From the cell containing the given text, extract its center point as (x, y) coordinate. 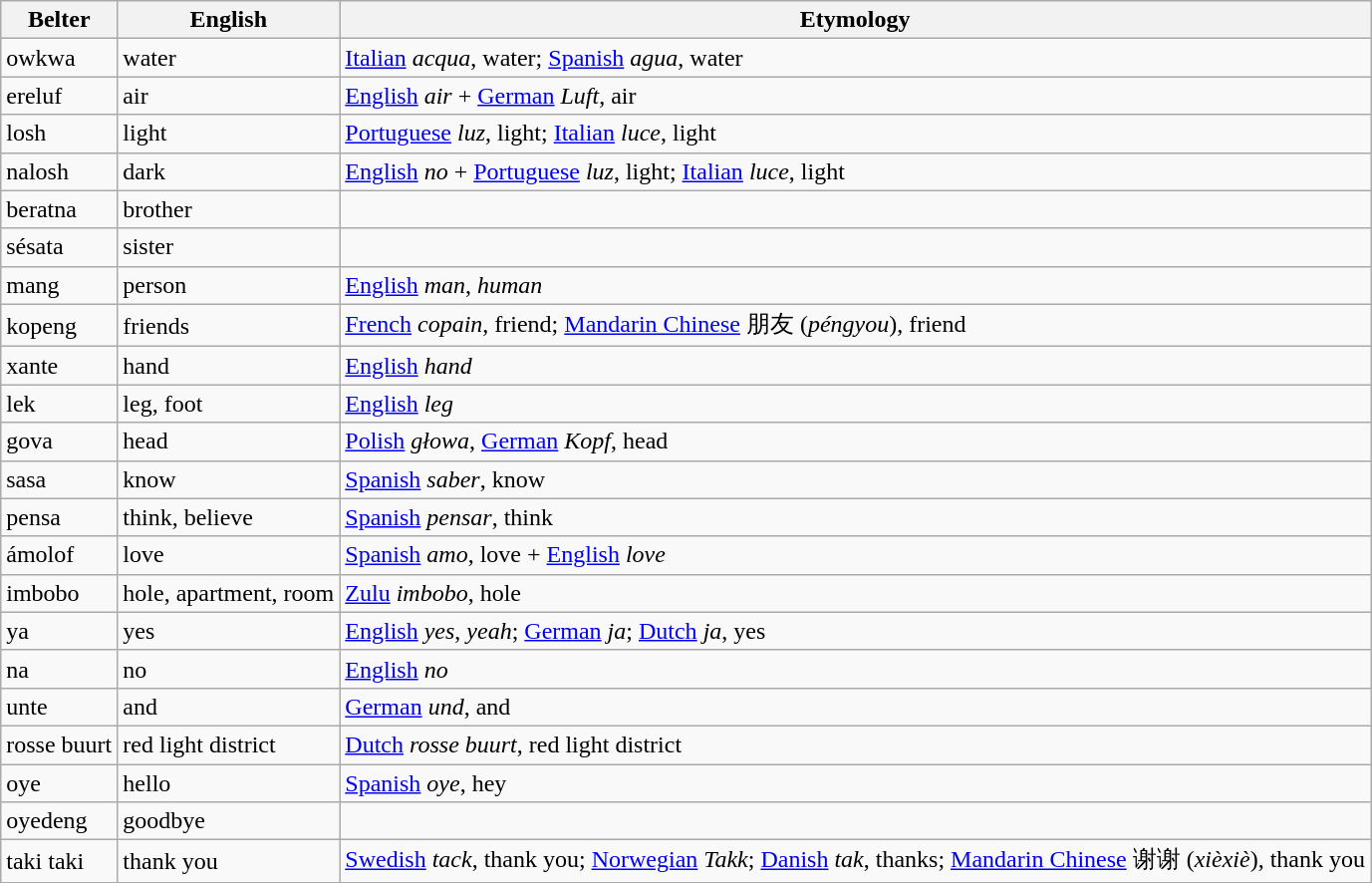
Spanish oye, hey (855, 782)
English yes, yeah; German ja; Dutch ja, yes (855, 631)
mang (60, 285)
English no (855, 669)
no (229, 669)
think, believe (229, 517)
person (229, 285)
beratna (60, 209)
know (229, 479)
Italian acqua, water; Spanish agua, water (855, 58)
Polish głowa, German Kopf, head (855, 441)
German und, and (855, 707)
Etymology (855, 20)
Dutch rosse buurt, red light district (855, 744)
goodbye (229, 821)
oyedeng (60, 821)
Belter (60, 20)
hand (229, 366)
dark (229, 171)
water (229, 58)
thank you (229, 861)
unte (60, 707)
English leg (855, 404)
Spanish pensar, think (855, 517)
lek (60, 404)
Zulu imbobo, hole (855, 593)
xante (60, 366)
hello (229, 782)
French copain, friend; Mandarin Chinese 朋友 (péngyou), friend (855, 325)
ereluf (60, 96)
oye (60, 782)
taki taki (60, 861)
English air + German Luft, air (855, 96)
Portuguese luz, light; Italian luce, light (855, 134)
air (229, 96)
hole, apartment, room (229, 593)
friends (229, 325)
Spanish saber, know (855, 479)
pensa (60, 517)
sésata (60, 247)
imbobo (60, 593)
English man, human (855, 285)
light (229, 134)
nalosh (60, 171)
English hand (855, 366)
kopeng (60, 325)
owkwa (60, 58)
head (229, 441)
ya (60, 631)
losh (60, 134)
sasa (60, 479)
na (60, 669)
Spanish amo, love + English love (855, 555)
and (229, 707)
gova (60, 441)
red light district (229, 744)
rosse buurt (60, 744)
yes (229, 631)
ámolof (60, 555)
Swedish tack, thank you; Norwegian Takk; Danish tak, thanks; Mandarin Chinese 谢谢 (xièxiè), thank you (855, 861)
love (229, 555)
leg, foot (229, 404)
sister (229, 247)
English (229, 20)
brother (229, 209)
English no + Portuguese luz, light; Italian luce, light (855, 171)
